Locate the cell with the specified text and output its [x, y] center coordinate. 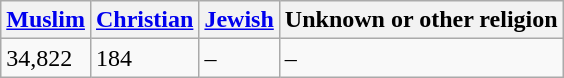
184 [144, 58]
Unknown or other religion [421, 20]
Jewish [239, 20]
34,822 [46, 58]
Christian [144, 20]
Muslim [46, 20]
